Find where the given text appears and provide that cell's center as (x, y) coordinate. 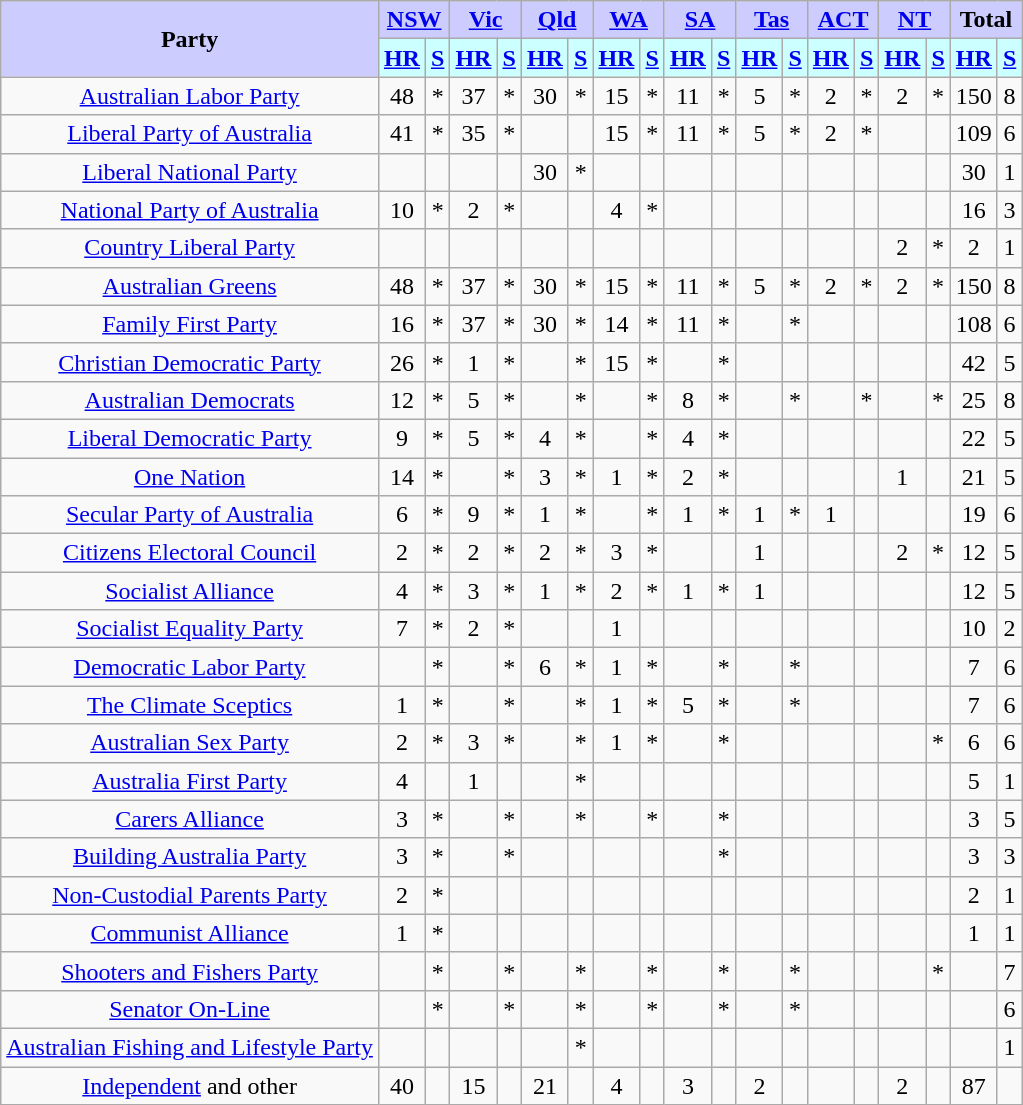
Vic (486, 20)
Secular Party of Australia (190, 515)
NT (914, 20)
22 (974, 438)
Communist Alliance (190, 933)
National Party of Australia (190, 210)
One Nation (190, 477)
41 (402, 134)
Australian Labor Party (190, 96)
ACT (842, 20)
Non-Custodial Parents Party (190, 895)
Christian Democratic Party (190, 362)
109 (974, 134)
Australia First Party (190, 781)
The Climate Sceptics (190, 705)
Building Australia Party (190, 857)
Socialist Alliance (190, 591)
19 (974, 515)
87 (974, 1085)
25 (974, 400)
SA (700, 20)
Family First Party (190, 324)
Australian Democrats (190, 400)
Tas (772, 20)
Senator On-Line (190, 1009)
42 (974, 362)
Total (986, 20)
WA (628, 20)
Liberal Democratic Party (190, 438)
108 (974, 324)
Australian Fishing and Lifestyle Party (190, 1047)
Australian Greens (190, 286)
Socialist Equality Party (190, 629)
Australian Sex Party (190, 743)
Citizens Electoral Council (190, 553)
26 (402, 362)
40 (402, 1085)
35 (474, 134)
Qld (556, 20)
Independent and other (190, 1085)
Liberal Party of Australia (190, 134)
Carers Alliance (190, 819)
Country Liberal Party (190, 248)
Shooters and Fishers Party (190, 971)
Democratic Labor Party (190, 667)
Party (190, 39)
NSW (414, 20)
Liberal National Party (190, 172)
